Extract the [X, Y] coordinate from the center of the cell holding the provided text.  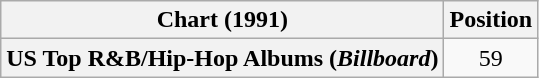
Chart (1991) [222, 20]
59 [491, 58]
US Top R&B/Hip-Hop Albums (Billboard) [222, 58]
Position [491, 20]
